Detect which cell encompasses the target text, then output its (X, Y) center coordinate. 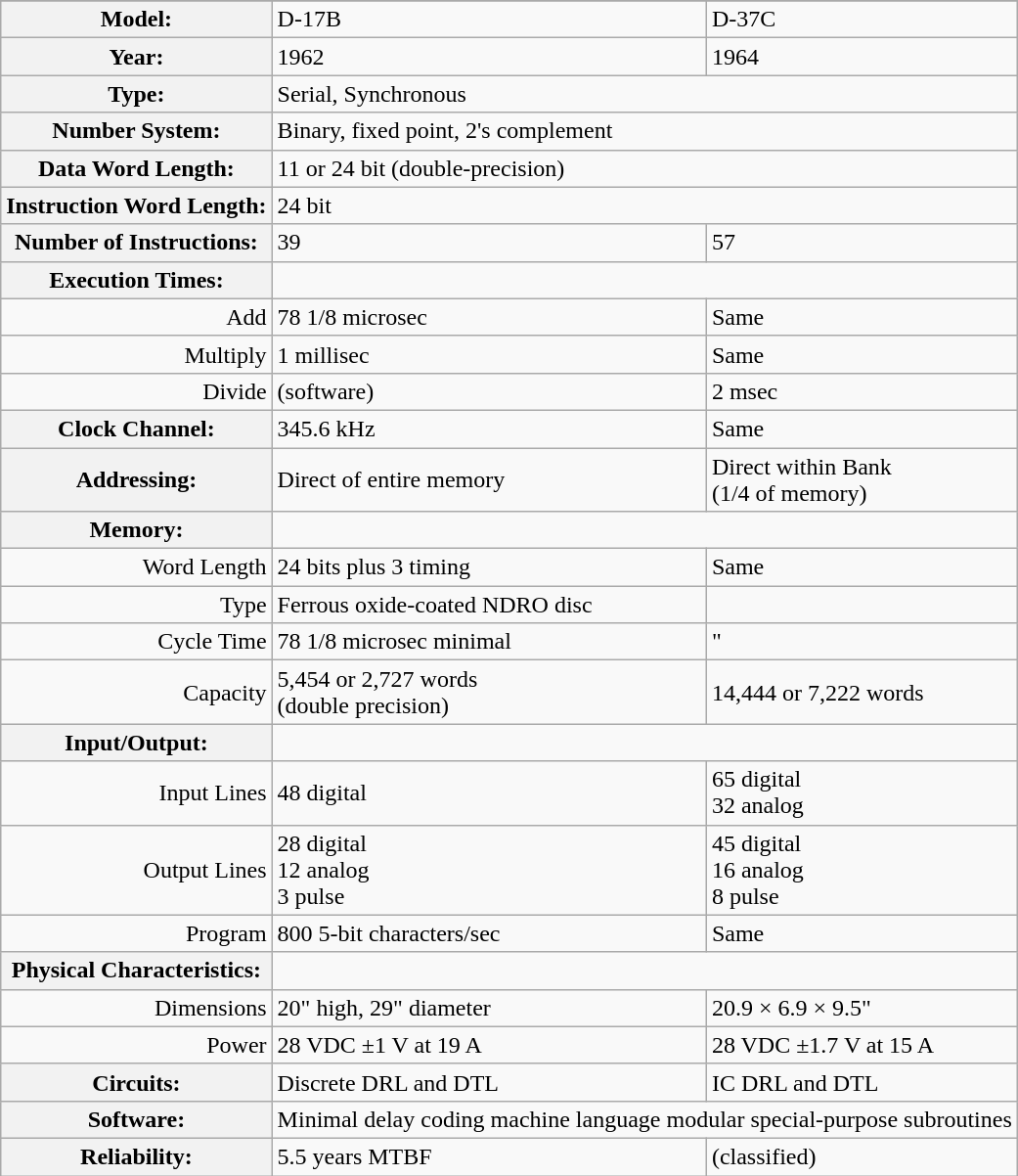
Execution Times: (137, 280)
Input/Output: (137, 743)
(software) (489, 391)
345.6 kHz (489, 429)
Word Length (137, 567)
65 digital32 analog (862, 792)
Physical Characteristics: (137, 971)
Type: (137, 94)
78 1/8 microsec minimal (489, 642)
Minimal delay coding machine language modular special-purpose subroutines (644, 1119)
78 1/8 microsec (489, 317)
28 VDC ±1.7 V at 15 A (862, 1045)
14,444 or 7,222 words (862, 693)
Memory: (137, 530)
1964 (862, 57)
Program (137, 933)
IC DRL and DTL (862, 1082)
1962 (489, 57)
57 (862, 243)
Add (137, 317)
Serial, Synchronous (644, 94)
5,454 or 2,727 words (double precision) (489, 693)
D-17B (489, 20)
Direct of entire memory (489, 479)
(classified) (862, 1156)
Input Lines (137, 792)
Cycle Time (137, 642)
Capacity (137, 693)
28 digital 12 analog 3 pulse (489, 870)
Reliability: (137, 1156)
Type (137, 605)
Ferrous oxide-coated NDRO disc (489, 605)
1 millisec (489, 354)
Year: (137, 57)
Instruction Word Length: (137, 205)
Clock Channel: (137, 429)
Power (137, 1045)
800 5-bit characters/sec (489, 933)
Data Word Length: (137, 168)
Output Lines (137, 870)
Addressing: (137, 479)
28 VDC ±1 V at 19 A (489, 1045)
Number System: (137, 131)
39 (489, 243)
Circuits: (137, 1082)
Model: (137, 20)
5.5 years MTBF (489, 1156)
" (862, 642)
20.9 × 6.9 × 9.5" (862, 1008)
48 digital (489, 792)
Number of Instructions: (137, 243)
Direct within Bank (1/4 of memory) (862, 479)
24 bit (644, 205)
Binary, fixed point, 2's complement (644, 131)
Discrete DRL and DTL (489, 1082)
24 bits plus 3 timing (489, 567)
45 digital 16 analog 8 pulse (862, 870)
D-37C (862, 20)
Dimensions (137, 1008)
2 msec (862, 391)
Multiply (137, 354)
20" high, 29" diameter (489, 1008)
11 or 24 bit (double-precision) (644, 168)
Software: (137, 1119)
Divide (137, 391)
